For the text-containing cell, return its midpoint in [X, Y] coordinate format. 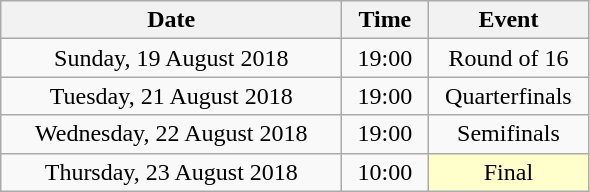
Semifinals [508, 134]
Date [172, 20]
Round of 16 [508, 58]
10:00 [385, 172]
Wednesday, 22 August 2018 [172, 134]
Final [508, 172]
Time [385, 20]
Thursday, 23 August 2018 [172, 172]
Tuesday, 21 August 2018 [172, 96]
Quarterfinals [508, 96]
Event [508, 20]
Sunday, 19 August 2018 [172, 58]
